Return the [X, Y] coordinate for the center point of the cell that contains the specified text.  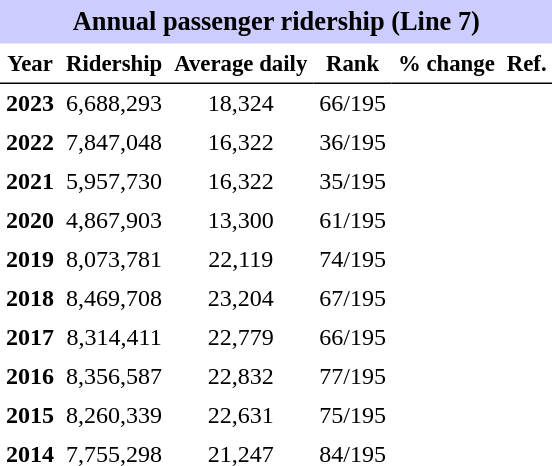
36/195 [352, 142]
5,957,730 [114, 182]
22,779 [240, 338]
8,469,708 [114, 298]
2021 [30, 182]
2019 [30, 260]
2020 [30, 220]
Rank [352, 64]
77/195 [352, 376]
22,119 [240, 260]
74/195 [352, 260]
2023 [30, 104]
Average daily [240, 64]
2022 [30, 142]
61/195 [352, 220]
2015 [30, 416]
7,847,048 [114, 142]
8,260,339 [114, 416]
6,688,293 [114, 104]
Year [30, 64]
4,867,903 [114, 220]
22,832 [240, 376]
8,314,411 [114, 338]
2016 [30, 376]
75/195 [352, 416]
2018 [30, 298]
8,356,587 [114, 376]
23,204 [240, 298]
2017 [30, 338]
35/195 [352, 182]
67/195 [352, 298]
13,300 [240, 220]
22,631 [240, 416]
8,073,781 [114, 260]
18,324 [240, 104]
Ridership [114, 64]
% change [446, 64]
